Return the (x, y) coordinate for the center point of the cell that contains the specified text.  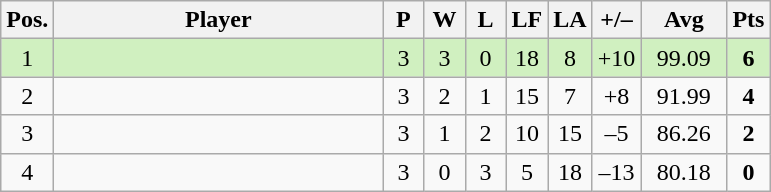
86.26 (684, 134)
99.09 (684, 58)
L (486, 20)
8 (570, 58)
10 (527, 134)
+8 (616, 96)
+10 (616, 58)
6 (748, 58)
5 (527, 172)
Pos. (28, 20)
LF (527, 20)
80.18 (684, 172)
P (404, 20)
91.99 (684, 96)
–5 (616, 134)
7 (570, 96)
Player (218, 20)
–13 (616, 172)
LA (570, 20)
+/– (616, 20)
Pts (748, 20)
W (444, 20)
Avg (684, 20)
